Identify which cell holds the provided text, then report its [x, y] central coordinate. 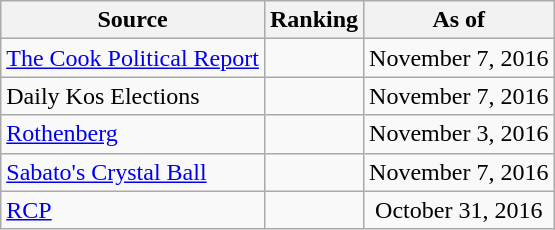
RCP [133, 210]
Rothenberg [133, 134]
November 3, 2016 [459, 134]
Ranking [314, 20]
Sabato's Crystal Ball [133, 172]
October 31, 2016 [459, 210]
As of [459, 20]
The Cook Political Report [133, 58]
Source [133, 20]
Daily Kos Elections [133, 96]
